Identify which cell holds the provided text, then report its (x, y) central coordinate. 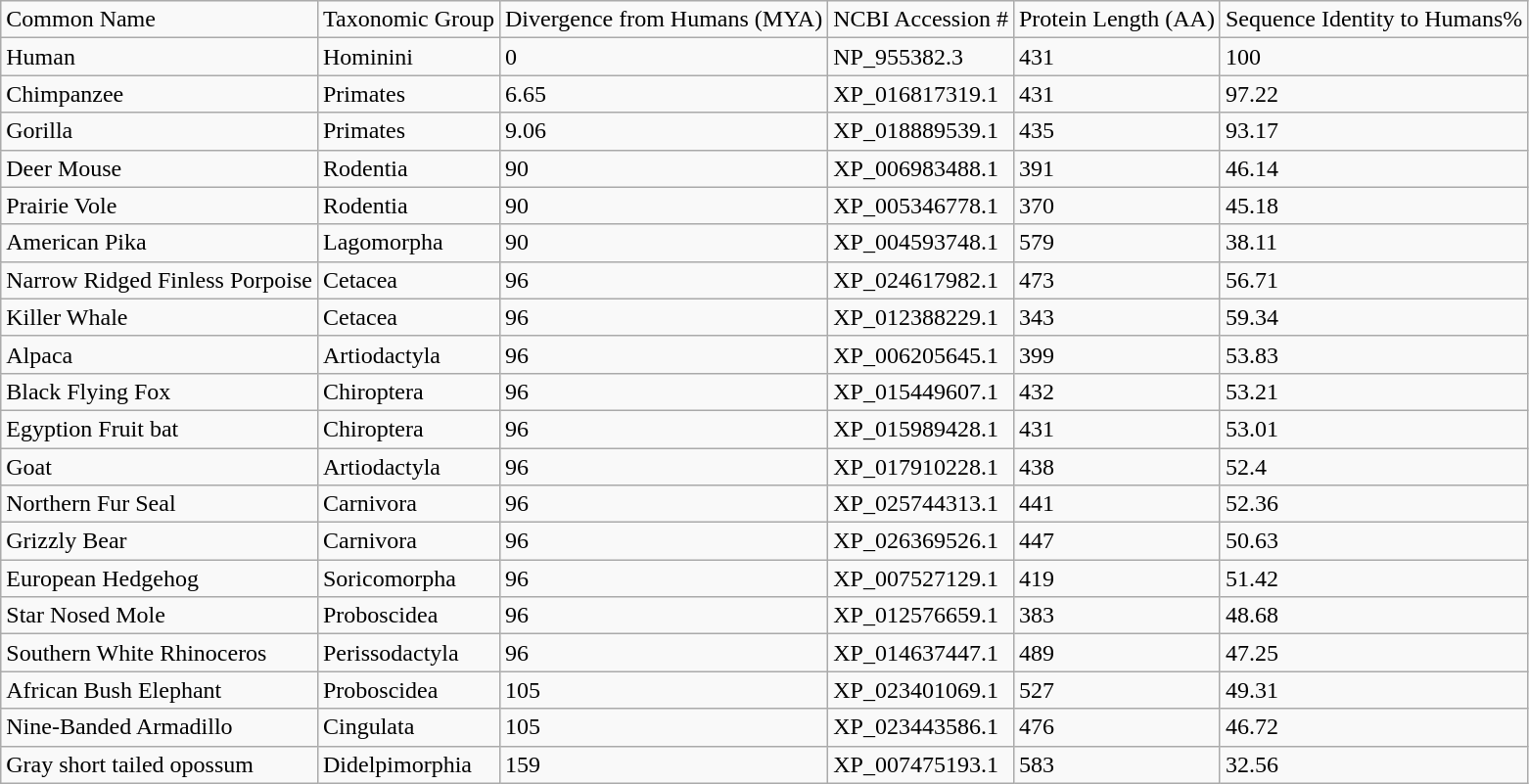
49.31 (1373, 690)
0 (664, 57)
XP_024617982.1 (921, 280)
Prairie Vole (160, 206)
Gorilla (160, 131)
583 (1116, 764)
African Bush Elephant (160, 690)
476 (1116, 727)
53.01 (1373, 429)
432 (1116, 392)
51.42 (1373, 578)
46.14 (1373, 168)
343 (1116, 317)
Southern White Rhinoceros (160, 653)
NP_955382.3 (921, 57)
59.34 (1373, 317)
NCBI Accession # (921, 20)
Goat (160, 467)
473 (1116, 280)
93.17 (1373, 131)
XP_007527129.1 (921, 578)
XP_017910228.1 (921, 467)
46.72 (1373, 727)
53.83 (1373, 354)
45.18 (1373, 206)
Egyption Fruit bat (160, 429)
6.65 (664, 94)
435 (1116, 131)
Deer Mouse (160, 168)
Sequence Identity to Humans% (1373, 20)
Soricomorpha (408, 578)
Black Flying Fox (160, 392)
447 (1116, 541)
XP_016817319.1 (921, 94)
419 (1116, 578)
38.11 (1373, 243)
European Hedgehog (160, 578)
Common Name (160, 20)
399 (1116, 354)
XP_018889539.1 (921, 131)
XP_015989428.1 (921, 429)
Hominini (408, 57)
Didelpimorphia (408, 764)
XP_025744313.1 (921, 504)
438 (1116, 467)
XP_023443586.1 (921, 727)
XP_004593748.1 (921, 243)
Divergence from Humans (MYA) (664, 20)
52.36 (1373, 504)
56.71 (1373, 280)
48.68 (1373, 616)
52.4 (1373, 467)
53.21 (1373, 392)
97.22 (1373, 94)
American Pika (160, 243)
XP_026369526.1 (921, 541)
370 (1116, 206)
100 (1373, 57)
579 (1116, 243)
Human (160, 57)
32.56 (1373, 764)
XP_014637447.1 (921, 653)
489 (1116, 653)
441 (1116, 504)
47.25 (1373, 653)
XP_007475193.1 (921, 764)
XP_012388229.1 (921, 317)
Gray short tailed opossum (160, 764)
Narrow Ridged Finless Porpoise (160, 280)
Perissodactyla (408, 653)
Killer Whale (160, 317)
Cingulata (408, 727)
XP_006983488.1 (921, 168)
Chimpanzee (160, 94)
Taxonomic Group (408, 20)
XP_012576659.1 (921, 616)
Nine-Banded Armadillo (160, 727)
Alpaca (160, 354)
XP_023401069.1 (921, 690)
527 (1116, 690)
XP_005346778.1 (921, 206)
159 (664, 764)
383 (1116, 616)
Grizzly Bear (160, 541)
391 (1116, 168)
XP_006205645.1 (921, 354)
Northern Fur Seal (160, 504)
Star Nosed Mole (160, 616)
Lagomorpha (408, 243)
Protein Length (AA) (1116, 20)
XP_015449607.1 (921, 392)
9.06 (664, 131)
50.63 (1373, 541)
